Identify which cell holds the provided text, then report its [x, y] central coordinate. 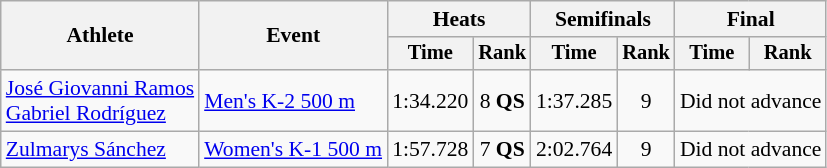
Zulmarys Sánchez [100, 150]
2:02.764 [574, 150]
Heats [459, 19]
Athlete [100, 36]
Final [751, 19]
1:57.728 [430, 150]
Women's K-1 500 m [293, 150]
1:34.220 [430, 100]
Semifinals [603, 19]
8 QS [502, 100]
7 QS [502, 150]
1:37.285 [574, 100]
José Giovanni RamosGabriel Rodríguez [100, 100]
Event [293, 36]
Men's K-2 500 m [293, 100]
